Provide the [X, Y] coordinate of the cell's center where the given text is located.  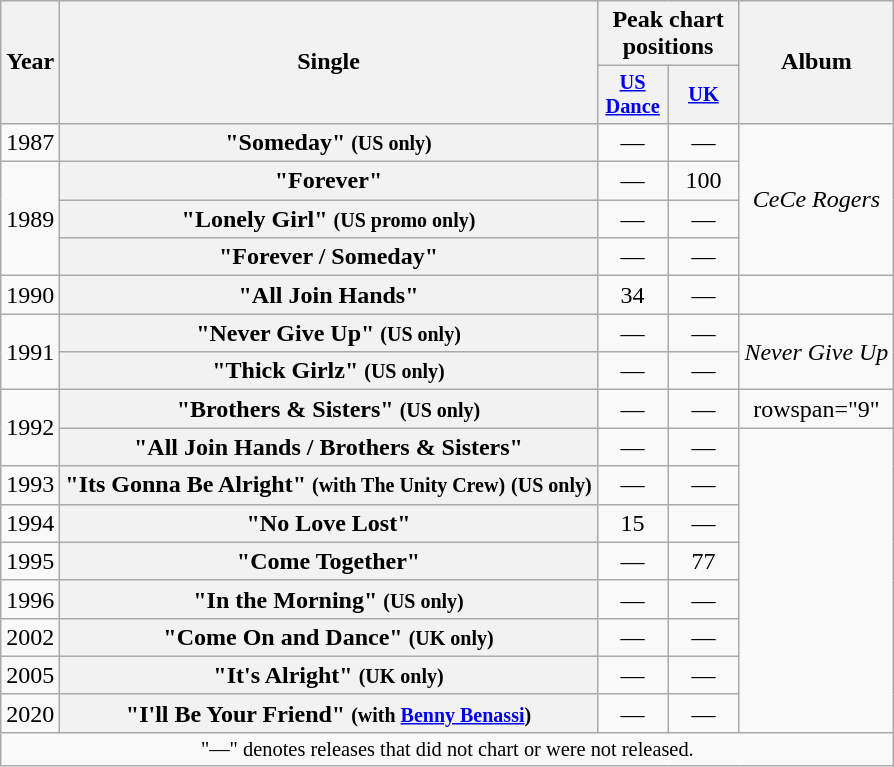
"Forever" [328, 181]
1995 [30, 561]
"Come Together" [328, 561]
77 [704, 561]
2020 [30, 713]
rowspan="9" [816, 409]
Never Give Up [816, 352]
2002 [30, 637]
1994 [30, 523]
"All Join Hands" [328, 295]
1991 [30, 352]
1989 [30, 219]
CeCe Rogers [816, 199]
"No Love Lost" [328, 523]
Year [30, 62]
"All Join Hands / Brothers & Sisters" [328, 447]
US Dance [632, 95]
1992 [30, 428]
1993 [30, 485]
1996 [30, 599]
"Thick Girlz" (US only) [328, 371]
100 [704, 181]
34 [632, 295]
Album [816, 62]
"It's Alright" (UK only) [328, 675]
1987 [30, 142]
"Its Gonna Be Alright" (with The Unity Crew) (US only) [328, 485]
"Lonely Girl" (US promo only) [328, 219]
15 [632, 523]
Single [328, 62]
"Someday" (US only) [328, 142]
"I'll Be Your Friend" (with Benny Benassi) [328, 713]
"Never Give Up" (US only) [328, 333]
2005 [30, 675]
"In the Morning" (US only) [328, 599]
"Come On and Dance" (UK only) [328, 637]
"Forever / Someday" [328, 257]
1990 [30, 295]
"—" denotes releases that did not chart or were not released. [448, 749]
"Brothers & Sisters" (US only) [328, 409]
Peak chart positions [668, 34]
UK [704, 95]
